Extract the [x, y] coordinate from the center of the cell holding the provided text.  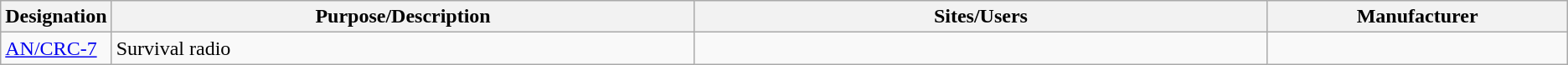
Designation [56, 17]
Manufacturer [1417, 17]
Purpose/Description [403, 17]
Sites/Users [981, 17]
Survival radio [403, 48]
AN/CRC-7 [56, 48]
